Capture the cell that displays the provided text and extract its [x, y] central coordinate. 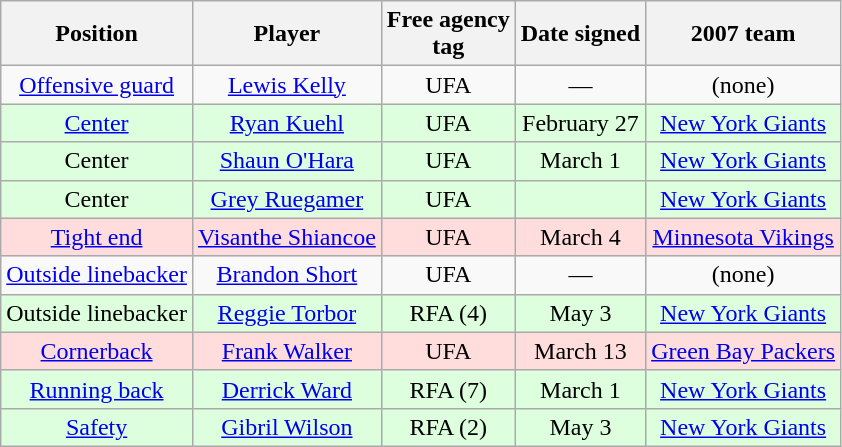
Player [286, 34]
RFA (4) [448, 313]
Shaun O'Hara [286, 161]
Lewis Kelly [286, 85]
Visanthe Shiancoe [286, 237]
Running back [97, 389]
Grey Ruegamer [286, 199]
Date signed [580, 34]
Free agencytag [448, 34]
Cornerback [97, 351]
Gibril Wilson [286, 427]
Ryan Kuehl [286, 123]
February 27 [580, 123]
Brandon Short [286, 275]
Offensive guard [97, 85]
Derrick Ward [286, 389]
2007 team [744, 34]
Tight end [97, 237]
Safety [97, 427]
Green Bay Packers [744, 351]
Frank Walker [286, 351]
Reggie Torbor [286, 313]
RFA (2) [448, 427]
March 13 [580, 351]
Minnesota Vikings [744, 237]
Position [97, 34]
March 4 [580, 237]
RFA (7) [448, 389]
